Output the [X, Y] coordinate of the center of the cell containing the given text.  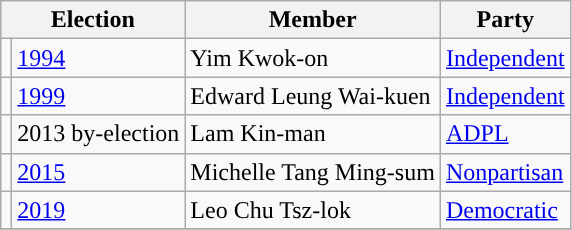
Lam Kin-man [313, 134]
1994 [98, 58]
Nonpartisan [505, 172]
Democratic [505, 210]
Election [93, 20]
Leo Chu Tsz-lok [313, 210]
Edward Leung Wai-kuen [313, 96]
Michelle Tang Ming-sum [313, 172]
1999 [98, 96]
2019 [98, 210]
2015 [98, 172]
Member [313, 20]
ADPL [505, 134]
Party [505, 20]
2013 by-election [98, 134]
Yim Kwok-on [313, 58]
